Scan for the cell matching the given text and deliver its (x, y) coordinate at center. 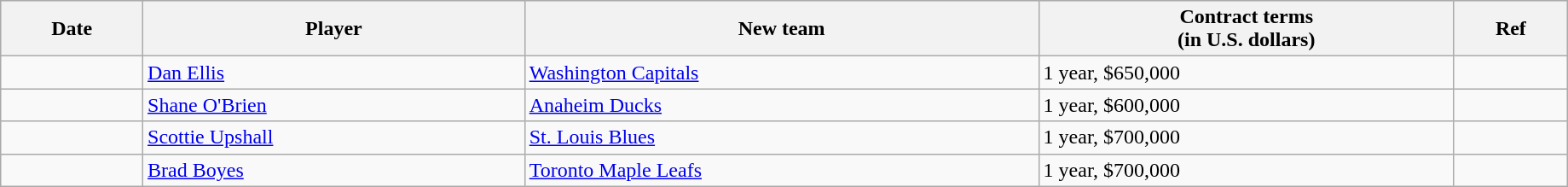
Player (334, 29)
Dan Ellis (334, 73)
Scottie Upshall (334, 137)
1 year, $600,000 (1247, 105)
Washington Capitals (781, 73)
Shane O'Brien (334, 105)
Toronto Maple Leafs (781, 170)
1 year, $650,000 (1247, 73)
Date (72, 29)
St. Louis Blues (781, 137)
New team (781, 29)
Ref (1511, 29)
Brad Boyes (334, 170)
Contract terms(in U.S. dollars) (1247, 29)
Anaheim Ducks (781, 105)
